Locate the cell with the specified text and output its (x, y) center coordinate. 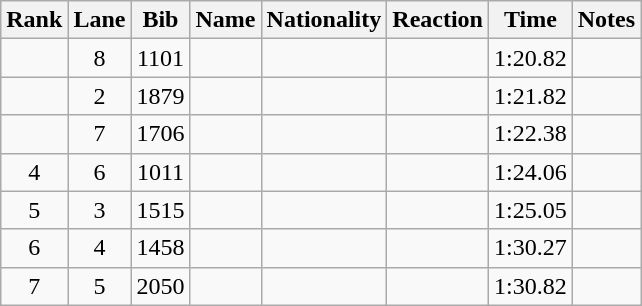
Time (530, 20)
1:20.82 (530, 58)
Notes (606, 20)
Lane (100, 20)
1458 (160, 248)
1515 (160, 210)
1:30.82 (530, 286)
1:25.05 (530, 210)
1879 (160, 96)
2 (100, 96)
Reaction (438, 20)
Nationality (324, 20)
Name (226, 20)
8 (100, 58)
1:24.06 (530, 172)
3 (100, 210)
1:22.38 (530, 134)
1011 (160, 172)
1101 (160, 58)
2050 (160, 286)
Rank (34, 20)
1:30.27 (530, 248)
Bib (160, 20)
1706 (160, 134)
1:21.82 (530, 96)
